Identify which cell holds the provided text, then report its (X, Y) central coordinate. 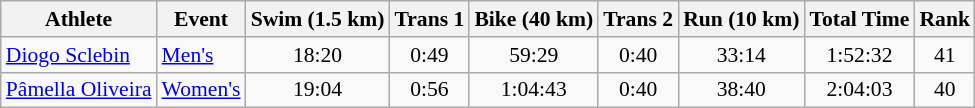
40 (944, 90)
Swim (1.5 km) (318, 19)
Run (10 km) (741, 19)
18:20 (318, 55)
Men's (202, 55)
33:14 (741, 55)
Diogo Sclebin (79, 55)
Trans 1 (429, 19)
Pâmella Oliveira (79, 90)
41 (944, 55)
59:29 (534, 55)
Trans 2 (638, 19)
Bike (40 km) (534, 19)
2:04:03 (860, 90)
Women's (202, 90)
1:04:43 (534, 90)
Event (202, 19)
Total Time (860, 19)
0:56 (429, 90)
Athlete (79, 19)
0:49 (429, 55)
Rank (944, 19)
1:52:32 (860, 55)
19:04 (318, 90)
38:40 (741, 90)
